Find where the given text appears and provide that cell's center as [x, y] coordinate. 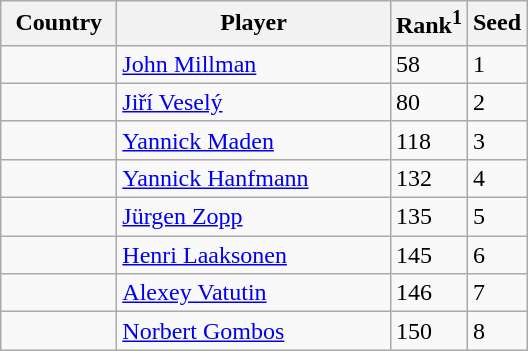
135 [428, 217]
8 [496, 331]
58 [428, 64]
Rank1 [428, 24]
145 [428, 255]
John Millman [254, 64]
146 [428, 293]
Country [59, 24]
Yannick Maden [254, 140]
Jürgen Zopp [254, 217]
1 [496, 64]
Alexey Vatutin [254, 293]
Seed [496, 24]
Yannick Hanfmann [254, 178]
Henri Laaksonen [254, 255]
Norbert Gombos [254, 331]
6 [496, 255]
4 [496, 178]
2 [496, 102]
Jiří Veselý [254, 102]
150 [428, 331]
Player [254, 24]
3 [496, 140]
132 [428, 178]
80 [428, 102]
7 [496, 293]
5 [496, 217]
118 [428, 140]
